Identify which cell holds the provided text, then report its [x, y] central coordinate. 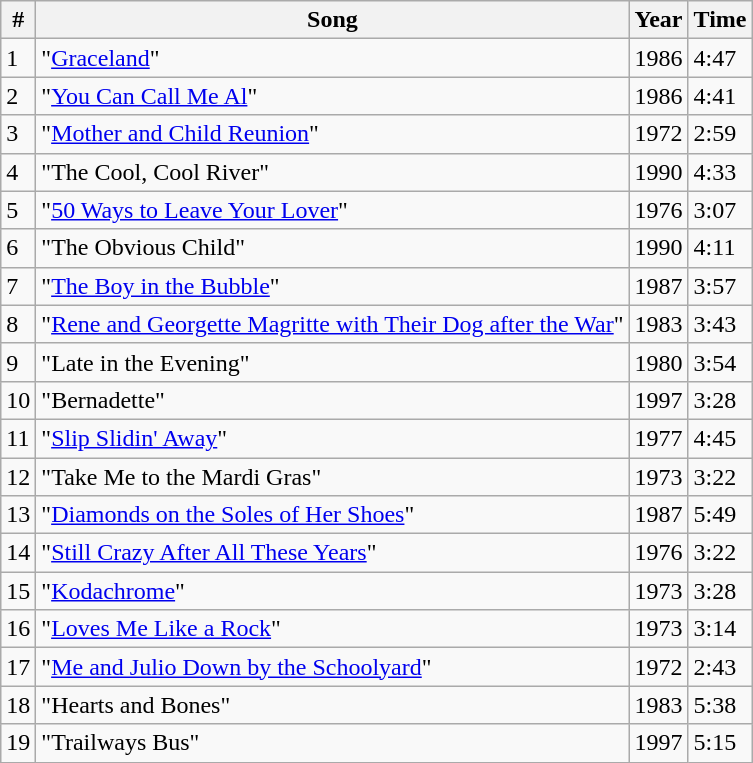
"Graceland" [332, 58]
19 [18, 743]
Song [332, 20]
6 [18, 248]
3:14 [720, 629]
4:11 [720, 248]
4:41 [720, 96]
4:33 [720, 172]
"Diamonds on the Soles of Her Shoes" [332, 515]
4:45 [720, 438]
16 [18, 629]
1980 [658, 362]
Year [658, 20]
Time [720, 20]
# [18, 20]
11 [18, 438]
"Take Me to the Mardi Gras" [332, 477]
4 [18, 172]
12 [18, 477]
17 [18, 667]
"Loves Me Like a Rock" [332, 629]
"The Cool, Cool River" [332, 172]
2:59 [720, 134]
15 [18, 591]
"Late in the Evening" [332, 362]
"You Can Call Me Al" [332, 96]
5 [18, 210]
"The Obvious Child" [332, 248]
1977 [658, 438]
5:15 [720, 743]
"Bernadette" [332, 400]
3:43 [720, 324]
"Hearts and Bones" [332, 705]
4:47 [720, 58]
"Mother and Child Reunion" [332, 134]
5:38 [720, 705]
1 [18, 58]
13 [18, 515]
9 [18, 362]
"50 Ways to Leave Your Lover" [332, 210]
3:57 [720, 286]
7 [18, 286]
10 [18, 400]
18 [18, 705]
"Kodachrome" [332, 591]
14 [18, 553]
3:54 [720, 362]
2 [18, 96]
3:07 [720, 210]
2:43 [720, 667]
"Slip Slidin' Away" [332, 438]
"Me and Julio Down by the Schoolyard" [332, 667]
"Trailways Bus" [332, 743]
"The Boy in the Bubble" [332, 286]
8 [18, 324]
"Rene and Georgette Magritte with Their Dog after the War" [332, 324]
5:49 [720, 515]
"Still Crazy After All These Years" [332, 553]
3 [18, 134]
